Return the (X, Y) coordinate for the center point of the cell that contains the specified text.  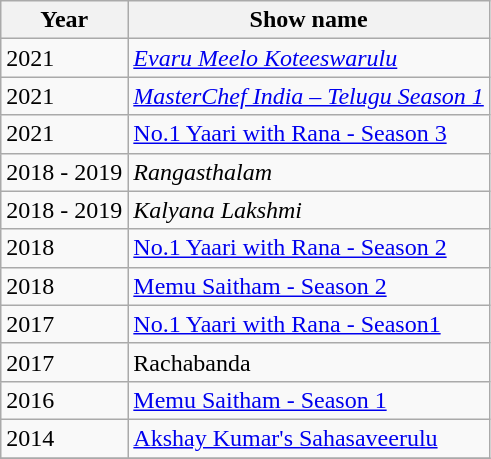
MasterChef India – Telugu Season 1 (309, 96)
Akshay Kumar's Sahasaveerulu (309, 438)
No.1 Yaari with Rana - Season1 (309, 324)
Evaru Meelo Koteeswarulu (309, 58)
No.1 Yaari with Rana - Season 3 (309, 134)
Kalyana Lakshmi (309, 210)
Rangasthalam (309, 172)
2014 (64, 438)
2016 (64, 400)
Memu Saitham - Season 2 (309, 286)
Year (64, 20)
Show name (309, 20)
Rachabanda (309, 362)
No.1 Yaari with Rana - Season 2 (309, 248)
Memu Saitham - Season 1 (309, 400)
